For the text-containing cell, return its midpoint in [X, Y] coordinate format. 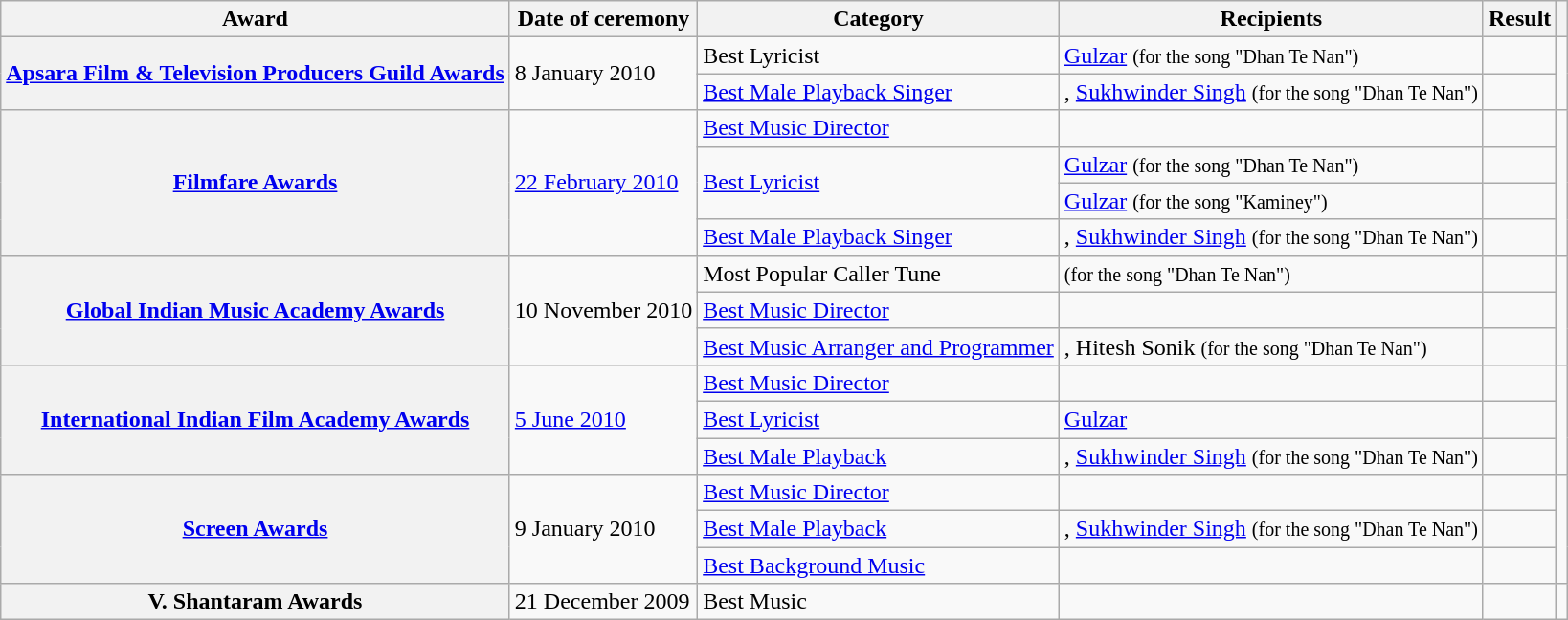
Best Background Music [879, 565]
22 February 2010 [603, 183]
V. Shantaram Awards [256, 602]
Global Indian Music Academy Awards [256, 310]
Best Music Arranger and Programmer [879, 346]
Gulzar [1271, 419]
10 November 2010 [603, 310]
Most Popular Caller Tune [879, 274]
Recipients [1271, 19]
8 January 2010 [603, 74]
Result [1519, 19]
5 June 2010 [603, 419]
Apsara Film & Television Producers Guild Awards [256, 74]
21 December 2009 [603, 602]
Best Music [879, 602]
Gulzar (for the song "Kaminey") [1271, 201]
Screen Awards [256, 529]
(for the song "Dhan Te Nan") [1271, 274]
Category [879, 19]
Filmfare Awards [256, 183]
International Indian Film Academy Awards [256, 419]
Date of ceremony [603, 19]
, Hitesh Sonik (for the song "Dhan Te Nan") [1271, 346]
9 January 2010 [603, 529]
Award [256, 19]
